Output the [X, Y] coordinate of the center of the cell containing the given text.  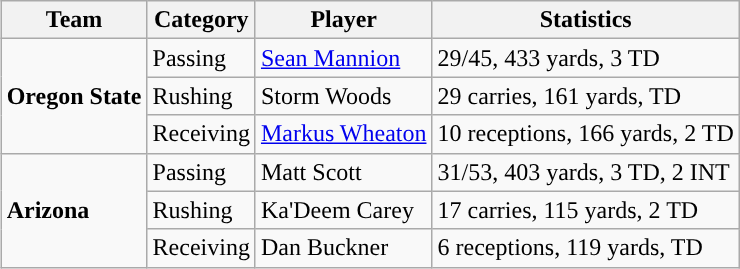
29 carries, 161 yards, TD [586, 96]
6 receptions, 119 yards, TD [586, 248]
Category [201, 20]
17 carries, 115 yards, 2 TD [586, 210]
Storm Woods [344, 96]
29/45, 433 yards, 3 TD [586, 58]
Sean Mannion [344, 58]
Oregon State [74, 96]
Player [344, 20]
Team [74, 20]
Markus Wheaton [344, 134]
Matt Scott [344, 172]
Dan Buckner [344, 248]
Ka'Deem Carey [344, 210]
Statistics [586, 20]
31/53, 403 yards, 3 TD, 2 INT [586, 172]
Arizona [74, 210]
10 receptions, 166 yards, 2 TD [586, 134]
